Return the (x, y) coordinate for the center point of the cell that contains the specified text.  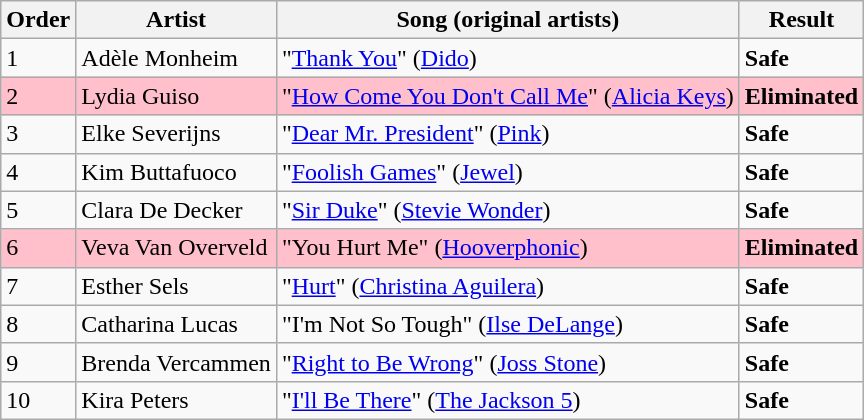
"Dear Mr. President" (Pink) (508, 134)
Catharina Lucas (176, 324)
Elke Severijns (176, 134)
Kim Buttafuoco (176, 172)
"I'll Be There" (The Jackson 5) (508, 400)
1 (38, 58)
9 (38, 362)
"Thank You" (Dido) (508, 58)
"Foolish Games" (Jewel) (508, 172)
"Sir Duke" (Stevie Wonder) (508, 210)
Result (801, 20)
Kira Peters (176, 400)
7 (38, 286)
4 (38, 172)
"You Hurt Me" (Hooverphonic) (508, 248)
Order (38, 20)
"I'm Not So Tough" (Ilse DeLange) (508, 324)
Adèle Monheim (176, 58)
"Right to Be Wrong" (Joss Stone) (508, 362)
Esther Sels (176, 286)
Artist (176, 20)
8 (38, 324)
10 (38, 400)
Lydia Guiso (176, 96)
3 (38, 134)
"How Come You Don't Call Me" (Alicia Keys) (508, 96)
5 (38, 210)
2 (38, 96)
"Hurt" (Christina Aguilera) (508, 286)
6 (38, 248)
Song (original artists) (508, 20)
Brenda Vercammen (176, 362)
Clara De Decker (176, 210)
Veva Van Overveld (176, 248)
